Return the [X, Y] coordinate for the center point of the cell that contains the specified text.  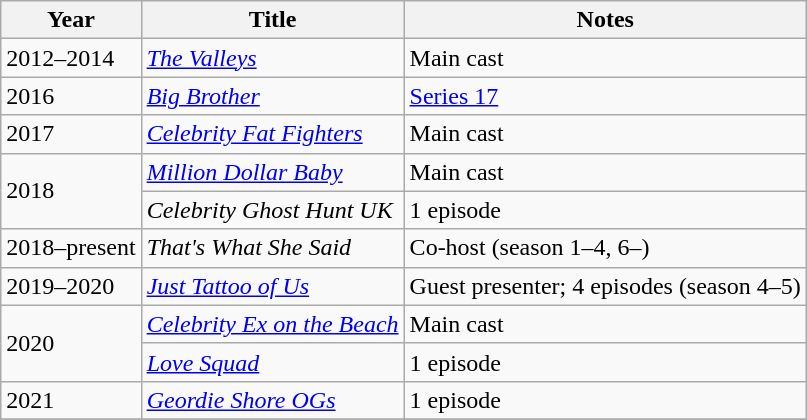
2017 [71, 134]
Big Brother [272, 96]
Celebrity Fat Fighters [272, 134]
Just Tattoo of Us [272, 286]
Co-host (season 1–4, 6–) [605, 248]
2012–2014 [71, 58]
Year [71, 20]
Notes [605, 20]
2018–present [71, 248]
Million Dollar Baby [272, 172]
Love Squad [272, 362]
2016 [71, 96]
Geordie Shore OGs [272, 400]
Title [272, 20]
Celebrity Ex on the Beach [272, 324]
2019–2020 [71, 286]
Celebrity Ghost Hunt UK [272, 210]
2020 [71, 343]
The Valleys [272, 58]
Series 17 [605, 96]
Guest presenter; 4 episodes (season 4–5) [605, 286]
That's What She Said [272, 248]
2018 [71, 191]
2021 [71, 400]
